Provide the [X, Y] coordinate of the cell's center where the given text is located.  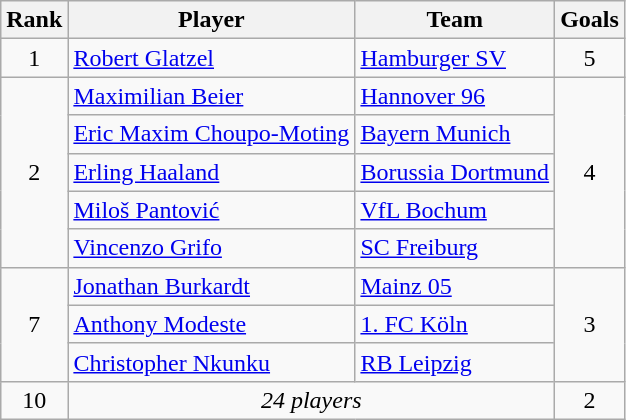
10 [34, 400]
Erling Haaland [212, 172]
5 [590, 58]
Eric Maxim Choupo-Moting [212, 134]
Goals [590, 20]
4 [590, 172]
3 [590, 324]
Rank [34, 20]
Borussia Dortmund [455, 172]
1. FC Köln [455, 324]
SC Freiburg [455, 248]
Mainz 05 [455, 286]
24 players [312, 400]
VfL Bochum [455, 210]
7 [34, 324]
Maximilian Beier [212, 96]
Anthony Modeste [212, 324]
Player [212, 20]
Jonathan Burkardt [212, 286]
Hannover 96 [455, 96]
Vincenzo Grifo [212, 248]
RB Leipzig [455, 362]
Bayern Munich [455, 134]
Robert Glatzel [212, 58]
1 [34, 58]
Hamburger SV [455, 58]
Miloš Pantović [212, 210]
Team [455, 20]
Christopher Nkunku [212, 362]
